Scan for the cell matching the given text and deliver its [x, y] coordinate at center. 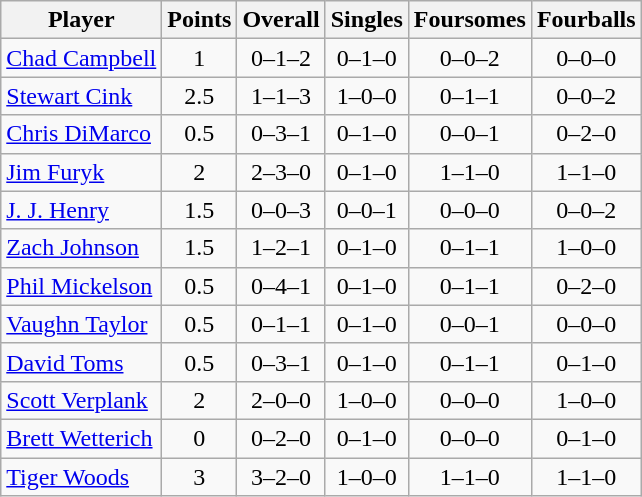
Singles [366, 20]
3–2–0 [281, 477]
Brett Wetterich [82, 438]
0–1–2 [281, 58]
Foursomes [470, 20]
David Toms [82, 362]
Fourballs [586, 20]
0–0–3 [281, 210]
Scott Verplank [82, 400]
2.5 [200, 96]
J. J. Henry [82, 210]
Player [82, 20]
Points [200, 20]
Chad Campbell [82, 58]
2–0–0 [281, 400]
Overall [281, 20]
0–4–1 [281, 286]
Chris DiMarco [82, 134]
Tiger Woods [82, 477]
Zach Johnson [82, 248]
Phil Mickelson [82, 286]
3 [200, 477]
2–3–0 [281, 172]
Stewart Cink [82, 96]
1 [200, 58]
1–2–1 [281, 248]
Jim Furyk [82, 172]
0 [200, 438]
1–1–3 [281, 96]
Vaughn Taylor [82, 324]
